Identify which cell holds the provided text, then report its [X, Y] central coordinate. 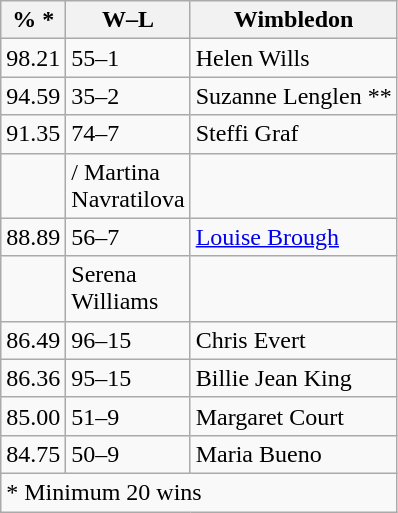
95–15 [128, 378]
Suzanne Lenglen ** [294, 96]
94.59 [34, 96]
* Minimum 20 wins [199, 492]
51–9 [128, 416]
74–7 [128, 134]
Louise Brough [294, 237]
50–9 [128, 454]
Chris Evert [294, 340]
35–2 [128, 96]
85.00 [34, 416]
Serena Williams [128, 288]
/ Martina Navratilova [128, 186]
84.75 [34, 454]
W–L [128, 20]
Maria Bueno [294, 454]
Steffi Graf [294, 134]
55–1 [128, 58]
56–7 [128, 237]
Wimbledon [294, 20]
98.21 [34, 58]
96–15 [128, 340]
86.36 [34, 378]
88.89 [34, 237]
86.49 [34, 340]
Margaret Court [294, 416]
Helen Wills [294, 58]
% * [34, 20]
91.35 [34, 134]
Billie Jean King [294, 378]
